Identify which cell holds the provided text, then report its [X, Y] central coordinate. 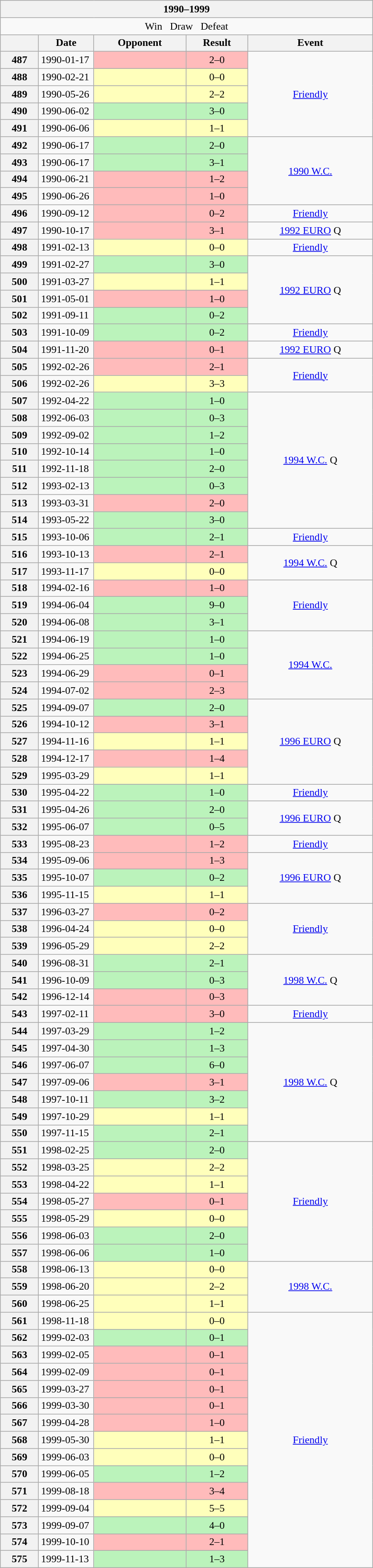
571 [20, 1491]
548 [20, 1099]
556 [20, 1236]
553 [20, 1184]
1993-05-22 [66, 520]
500 [20, 282]
1997-06-07 [66, 1065]
1999-05-30 [66, 1440]
1999-09-04 [66, 1508]
526 [20, 724]
564 [20, 1372]
9–0 [217, 605]
1994-09-07 [66, 708]
540 [20, 963]
557 [20, 1253]
1997-04-30 [66, 1048]
487 [20, 60]
1991-02-13 [66, 248]
6–0 [217, 1065]
514 [20, 520]
1995-09-06 [66, 861]
1991-11-20 [66, 350]
534 [20, 861]
570 [20, 1474]
1996-08-31 [66, 963]
519 [20, 605]
1998-06-03 [66, 1236]
1991-03-27 [66, 282]
504 [20, 350]
507 [20, 401]
533 [20, 844]
1999-06-05 [66, 1474]
1990-06-21 [66, 179]
496 [20, 214]
3–4 [217, 1491]
1993-10-06 [66, 537]
517 [20, 571]
541 [20, 980]
1994-12-17 [66, 759]
1999-02-09 [66, 1372]
565 [20, 1389]
537 [20, 912]
555 [20, 1219]
Opponent [140, 43]
1991-05-01 [66, 299]
1999-11-13 [66, 1559]
1993-11-17 [66, 571]
1994-06-25 [66, 657]
513 [20, 503]
1990-01-17 [66, 60]
1998-04-22 [66, 1184]
497 [20, 230]
Date [66, 43]
503 [20, 333]
530 [20, 793]
1996-10-09 [66, 980]
1994 W.C. [310, 665]
1994-06-08 [66, 623]
1993-10-13 [66, 554]
542 [20, 997]
5–5 [217, 1508]
567 [20, 1423]
1994-02-16 [66, 588]
516 [20, 554]
1991-10-09 [66, 333]
3–3 [217, 384]
1995-11-15 [66, 895]
511 [20, 469]
532 [20, 827]
502 [20, 316]
1993-03-31 [66, 503]
1994-06-19 [66, 639]
521 [20, 639]
518 [20, 588]
1998-11-18 [66, 1321]
508 [20, 418]
529 [20, 776]
1995-04-26 [66, 810]
Event [310, 43]
1990-06-06 [66, 129]
558 [20, 1270]
1990-10-17 [66, 230]
525 [20, 708]
544 [20, 1031]
1991-02-27 [66, 265]
Win Draw Defeat [186, 26]
1998-05-29 [66, 1219]
1997-10-11 [66, 1099]
515 [20, 537]
1998-05-27 [66, 1202]
509 [20, 435]
538 [20, 929]
549 [20, 1117]
1996-12-14 [66, 997]
498 [20, 248]
543 [20, 1014]
575 [20, 1559]
495 [20, 197]
1994-11-16 [66, 742]
1999-03-30 [66, 1406]
1997-03-29 [66, 1031]
4–0 [217, 1525]
563 [20, 1355]
1999-10-10 [66, 1542]
2–3 [217, 691]
1995-08-23 [66, 844]
1999-06-03 [66, 1457]
1–4 [217, 759]
494 [20, 179]
535 [20, 878]
1995-04-22 [66, 793]
528 [20, 759]
489 [20, 94]
562 [20, 1338]
1998 W.C. [310, 1286]
1995-10-07 [66, 878]
574 [20, 1542]
573 [20, 1525]
1990-06-26 [66, 197]
1999-02-03 [66, 1338]
1994-06-04 [66, 605]
1998-06-06 [66, 1253]
1998-06-25 [66, 1304]
505 [20, 367]
1992-09-02 [66, 435]
1994-10-12 [66, 724]
510 [20, 452]
566 [20, 1406]
531 [20, 810]
1999-09-07 [66, 1525]
1999-04-28 [66, 1423]
568 [20, 1440]
559 [20, 1287]
490 [20, 111]
1997-10-29 [66, 1117]
491 [20, 129]
1990 W.C. [310, 171]
1992-06-03 [66, 418]
488 [20, 77]
552 [20, 1168]
1992-04-22 [66, 401]
524 [20, 691]
493 [20, 163]
539 [20, 946]
1992-11-18 [66, 469]
536 [20, 895]
523 [20, 674]
1997-09-06 [66, 1083]
1990–1999 [186, 9]
501 [20, 299]
520 [20, 623]
1994-07-02 [66, 691]
1996-05-29 [66, 946]
1996-03-27 [66, 912]
506 [20, 384]
1995-06-07 [66, 827]
1998-06-20 [66, 1287]
546 [20, 1065]
1997-11-15 [66, 1133]
492 [20, 145]
1999-03-27 [66, 1389]
1999-08-18 [66, 1491]
1998-02-25 [66, 1151]
569 [20, 1457]
1997-02-11 [66, 1014]
512 [20, 486]
545 [20, 1048]
1998-06-13 [66, 1270]
547 [20, 1083]
527 [20, 742]
1990-09-12 [66, 214]
550 [20, 1133]
1993-02-13 [66, 486]
1999-02-05 [66, 1355]
1990-02-21 [66, 77]
0–5 [217, 827]
Result [217, 43]
554 [20, 1202]
499 [20, 265]
3–2 [217, 1099]
1996-04-24 [66, 929]
551 [20, 1151]
1994-06-29 [66, 674]
1998-03-25 [66, 1168]
1995-03-29 [66, 776]
1991-09-11 [66, 316]
1990-05-26 [66, 94]
560 [20, 1304]
572 [20, 1508]
522 [20, 657]
1992-10-14 [66, 452]
1990-06-02 [66, 111]
561 [20, 1321]
